Search for the cell housing the specified text and yield its (X, Y) center coordinate. 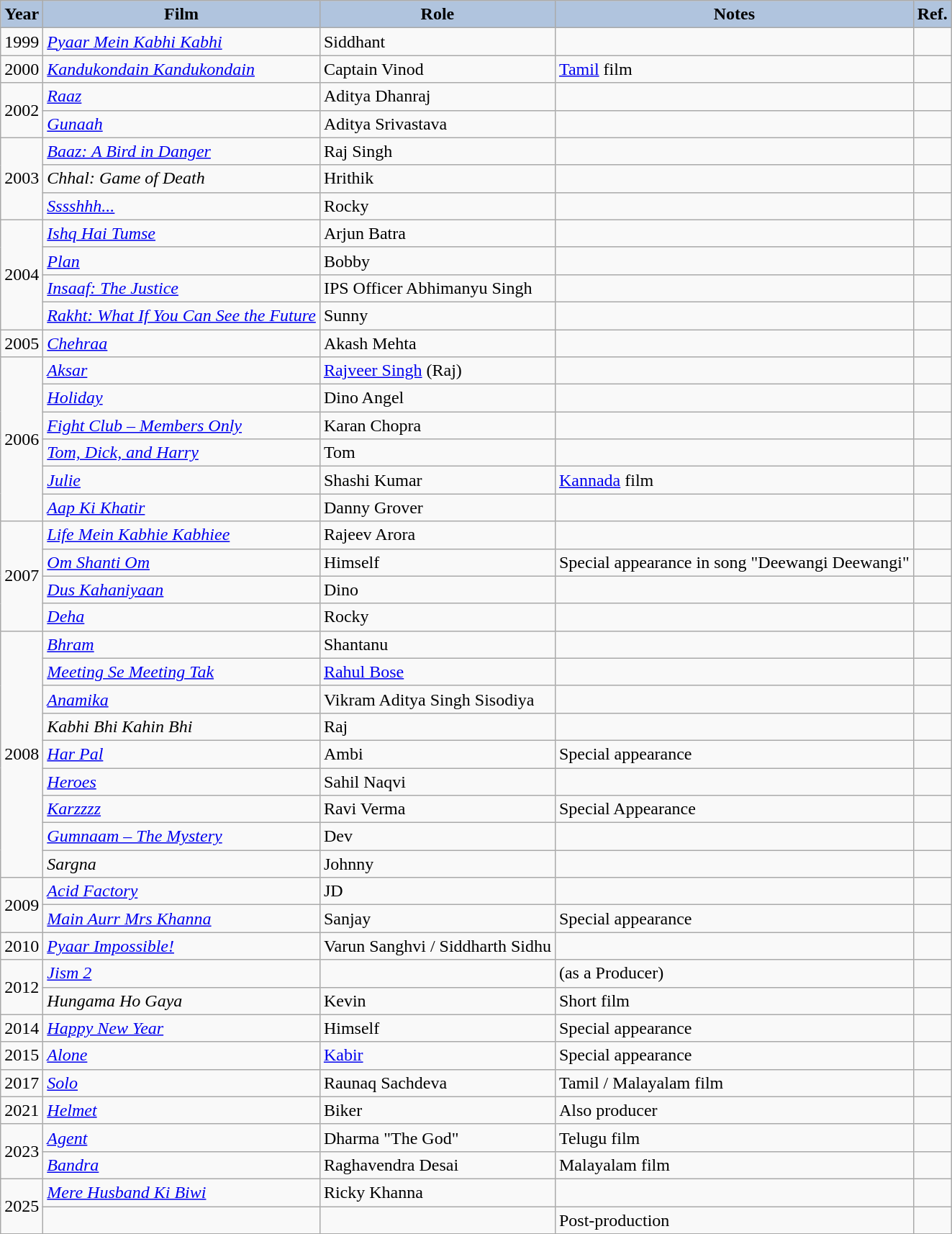
Short film (734, 1001)
2004 (22, 274)
2010 (22, 946)
2005 (22, 343)
Meeting Se Meeting Tak (181, 672)
Chhal: Game of Death (181, 179)
Bobby (438, 261)
Hungama Ho Gaya (181, 1001)
Rakht: What If You Can See the Future (181, 315)
Raaz (181, 96)
Hrithik (438, 179)
2021 (22, 1110)
Post-production (734, 1220)
Bandra (181, 1165)
2017 (22, 1083)
IPS Officer Abhimanyu Singh (438, 288)
Rahul Bose (438, 672)
Sahil Naqvi (438, 781)
Agent (181, 1138)
Special Appearance (734, 809)
Ishq Hai Tumse (181, 233)
Main Aurr Mrs Khanna (181, 919)
Kabhi Bhi Kahin Bhi (181, 726)
Julie (181, 480)
Insaaf: The Justice (181, 288)
Holiday (181, 398)
Dus Kahaniyaan (181, 590)
Dev (438, 837)
Special appearance in song "Deewangi Deewangi" (734, 562)
Raj (438, 726)
Kandukondain Kandukondain (181, 69)
Anamika (181, 699)
Film (181, 14)
Raunaq Sachdeva (438, 1083)
Karan Chopra (438, 425)
Mere Husband Ki Biwi (181, 1192)
Year (22, 14)
Biker (438, 1110)
Life Mein Kabhie Kabhiee (181, 535)
2008 (22, 755)
Plan (181, 261)
Raj Singh (438, 151)
Sssshhh... (181, 206)
Pyaar Impossible! (181, 946)
Sanjay (438, 919)
2003 (22, 179)
Kabir (438, 1055)
Tamil film (734, 69)
Aditya Srivastava (438, 124)
Pyaar Mein Kabhi Kabhi (181, 42)
Acid Factory (181, 891)
Ricky Khanna (438, 1192)
Ref. (933, 14)
Aap Ki Khatir (181, 508)
2007 (22, 576)
2012 (22, 987)
Sargna (181, 864)
Karzzzz (181, 809)
Gumnaam – The Mystery (181, 837)
2015 (22, 1055)
Chehraa (181, 343)
Har Pal (181, 754)
Shashi Kumar (438, 480)
Vikram Aditya Singh Sisodiya (438, 699)
Om Shanti Om (181, 562)
Aksar (181, 371)
Kannada film (734, 480)
2000 (22, 69)
Dino (438, 590)
2014 (22, 1028)
2023 (22, 1151)
Shantanu (438, 644)
1999 (22, 42)
Fight Club – Members Only (181, 425)
Ravi Verma (438, 809)
Heroes (181, 781)
Raghavendra Desai (438, 1165)
Jism 2 (181, 973)
Siddhant (438, 42)
Deha (181, 617)
Solo (181, 1083)
Tom, Dick, and Harry (181, 453)
Akash Mehta (438, 343)
Aditya Dhanraj (438, 96)
Tom (438, 453)
2009 (22, 905)
Sunny (438, 315)
Ambi (438, 754)
(as a Producer) (734, 973)
Varun Sanghvi / Siddharth Sidhu (438, 946)
Dino Angel (438, 398)
Baaz: A Bird in Danger (181, 151)
JD (438, 891)
Gunaah (181, 124)
Tamil / Malayalam film (734, 1083)
Captain Vinod (438, 69)
Dharma "The God" (438, 1138)
Arjun Batra (438, 233)
Malayalam film (734, 1165)
Alone (181, 1055)
Happy New Year (181, 1028)
Bhram (181, 644)
Role (438, 14)
2002 (22, 110)
2006 (22, 439)
Helmet (181, 1110)
2025 (22, 1206)
Danny Grover (438, 508)
Rajeev Arora (438, 535)
Kevin (438, 1001)
Rajveer Singh (Raj) (438, 371)
Telugu film (734, 1138)
Notes (734, 14)
Also producer (734, 1110)
Johnny (438, 864)
